Extract the [X, Y] coordinate from the center of the cell holding the provided text.  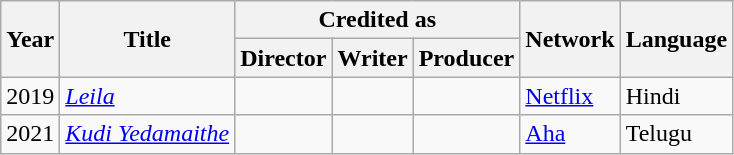
Language [676, 39]
Credited as [378, 20]
Netflix [570, 96]
Writer [372, 58]
Kudi Yedamaithe [148, 134]
Network [570, 39]
Producer [466, 58]
Leila [148, 96]
Telugu [676, 134]
Director [284, 58]
Title [148, 39]
2021 [30, 134]
Year [30, 39]
2019 [30, 96]
Hindi [676, 96]
Aha [570, 134]
